Pinpoint the cell where the given text exists, returning its [X, Y] midpoint coordinate. 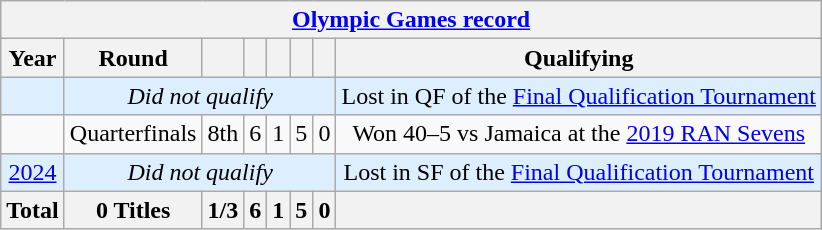
Total [33, 210]
1/3 [223, 210]
Lost in SF of the Final Qualification Tournament [579, 172]
Olympic Games record [412, 20]
Won 40–5 vs Jamaica at the 2019 RAN Sevens [579, 134]
0 Titles [133, 210]
Round [133, 58]
Quarterfinals [133, 134]
2024 [33, 172]
8th [223, 134]
Lost in QF of the Final Qualification Tournament [579, 96]
Qualifying [579, 58]
Year [33, 58]
